Identify which cell holds the provided text, then report its [X, Y] central coordinate. 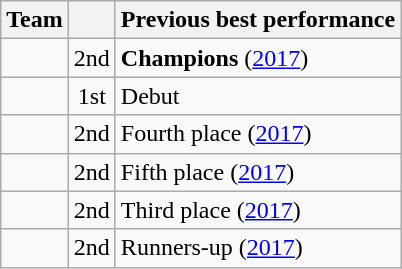
1st [92, 96]
Previous best performance [258, 20]
Debut [258, 96]
Team [35, 20]
Fourth place (2017) [258, 134]
Fifth place (2017) [258, 172]
Runners-up (2017) [258, 248]
Third place (2017) [258, 210]
Champions (2017) [258, 58]
